Detect which cell encompasses the target text, then output its (X, Y) center coordinate. 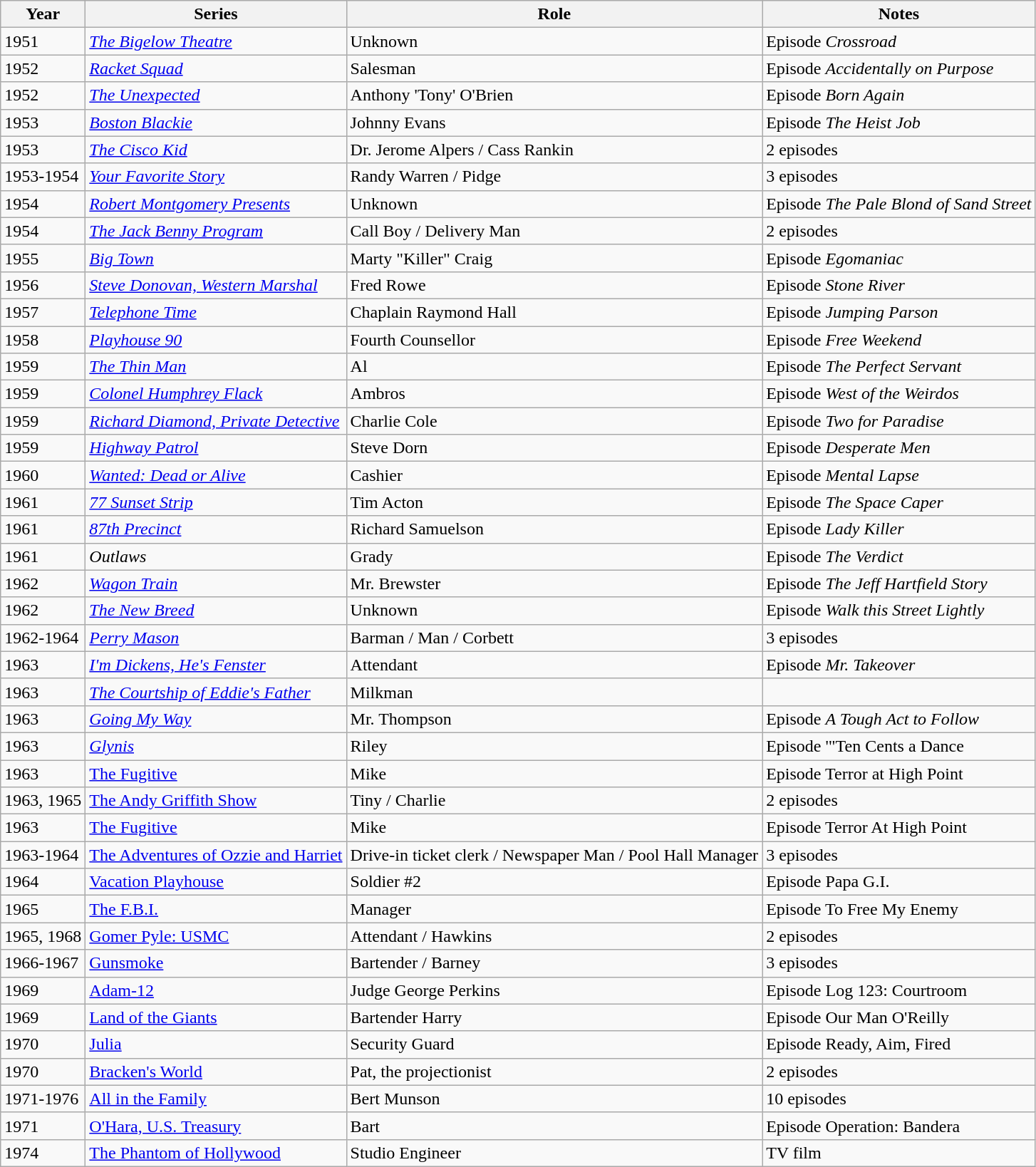
The Adventures of Ozzie and Harriet (216, 855)
TV film (899, 1153)
All in the Family (216, 1099)
Episode The Heist Job (899, 123)
Riley (554, 746)
Robert Montgomery Presents (216, 204)
Episode A Tough Act to Follow (899, 719)
Episode The Pale Blond of Sand Street (899, 204)
Cashier (554, 475)
Telephone Time (216, 312)
Playhouse 90 (216, 340)
1965, 1968 (43, 936)
Julia (216, 1044)
1971 (43, 1126)
Johnny Evans (554, 123)
Adam-12 (216, 990)
Soldier #2 (554, 882)
The Phantom of Hollywood (216, 1153)
Fourth Counsellor (554, 340)
Episode Desperate Men (899, 448)
Richard Diamond, Private Detective (216, 421)
Episode The Jeff Hartfield Story (899, 583)
Colonel Humphrey Flack (216, 394)
Gomer Pyle: USMC (216, 936)
Episode To Free My Enemy (899, 909)
Studio Engineer (554, 1153)
Tiny / Charlie (554, 801)
Gunsmoke (216, 963)
Judge George Perkins (554, 990)
1956 (43, 285)
1953-1954 (43, 177)
Episode Born Again (899, 95)
1960 (43, 475)
Mr. Brewster (554, 583)
Series (216, 14)
Role (554, 14)
Call Boy / Delivery Man (554, 231)
The Cisco Kid (216, 150)
Vacation Playhouse (216, 882)
Bart (554, 1126)
Attendant (554, 665)
Episode Crossroad (899, 41)
1966-1967 (43, 963)
Milkman (554, 692)
Big Town (216, 258)
Manager (554, 909)
Episode The Perfect Servant (899, 367)
Wanted: Dead or Alive (216, 475)
Bert Munson (554, 1099)
1958 (43, 340)
Mr. Thompson (554, 719)
1964 (43, 882)
Boston Blackie (216, 123)
O'Hara, U.S. Treasury (216, 1126)
The Andy Griffith Show (216, 801)
Grady (554, 556)
1957 (43, 312)
The Thin Man (216, 367)
Randy Warren / Pidge (554, 177)
Pat, the projectionist (554, 1072)
Charlie Cole (554, 421)
Episode Lady Killer (899, 529)
Ambros (554, 394)
Episode Stone River (899, 285)
77 Sunset Strip (216, 502)
Wagon Train (216, 583)
Episode Our Man O'Reilly (899, 1017)
87th Precinct (216, 529)
Episode Ready, Aim, Fired (899, 1044)
Salesman (554, 68)
1951 (43, 41)
Glynis (216, 746)
Episode Mr. Takeover (899, 665)
Al (554, 367)
Steve Donovan, Western Marshal (216, 285)
Drive-in ticket clerk / Newspaper Man / Pool Hall Manager (554, 855)
Episode Jumping Parson (899, 312)
1962-1964 (43, 638)
Barman / Man / Corbett (554, 638)
Episode Walk this Street Lightly (899, 611)
Episode Egomaniac (899, 258)
Chaplain Raymond Hall (554, 312)
1955 (43, 258)
Episode Free Weekend (899, 340)
The Courtship of Eddie's Father (216, 692)
10 episodes (899, 1099)
Steve Dorn (554, 448)
Dr. Jerome Alpers / Cass Rankin (554, 150)
Episode Mental Lapse (899, 475)
Year (43, 14)
Fred Rowe (554, 285)
The F.B.I. (216, 909)
Episode Papa G.I. (899, 882)
Richard Samuelson (554, 529)
1971-1976 (43, 1099)
Episode Terror at High Point (899, 773)
1963-1964 (43, 855)
1965 (43, 909)
Bartender / Barney (554, 963)
Episode West of the Weirdos (899, 394)
Going My Way (216, 719)
Episode Log 123: Courtroom (899, 990)
Episode The Verdict (899, 556)
The New Breed (216, 611)
Outlaws (216, 556)
Notes (899, 14)
Land of the Giants (216, 1017)
1963, 1965 (43, 801)
The Unexpected (216, 95)
The Bigelow Theatre (216, 41)
Attendant / Hawkins (554, 936)
Episode Accidentally on Purpose (899, 68)
Bracken's World (216, 1072)
Bartender Harry (554, 1017)
The Jack Benny Program (216, 231)
Episode The Space Caper (899, 502)
Episode Terror At High Point (899, 828)
I'm Dickens, He's Fenster (216, 665)
Marty "Killer" Craig (554, 258)
Anthony 'Tony' O'Brien (554, 95)
Episode Operation: Bandera (899, 1126)
Highway Patrol (216, 448)
Racket Squad (216, 68)
Security Guard (554, 1044)
1974 (43, 1153)
Your Favorite Story (216, 177)
Episode Two for Paradise (899, 421)
Tim Acton (554, 502)
Episode '"Ten Cents a Dance (899, 746)
Perry Mason (216, 638)
